Find where the given text appears and provide that cell's center as (x, y) coordinate. 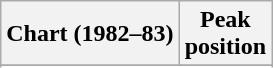
Peakposition (225, 34)
Chart (1982–83) (90, 34)
